Return the (x, y) coordinate for the center point of the cell that contains the specified text.  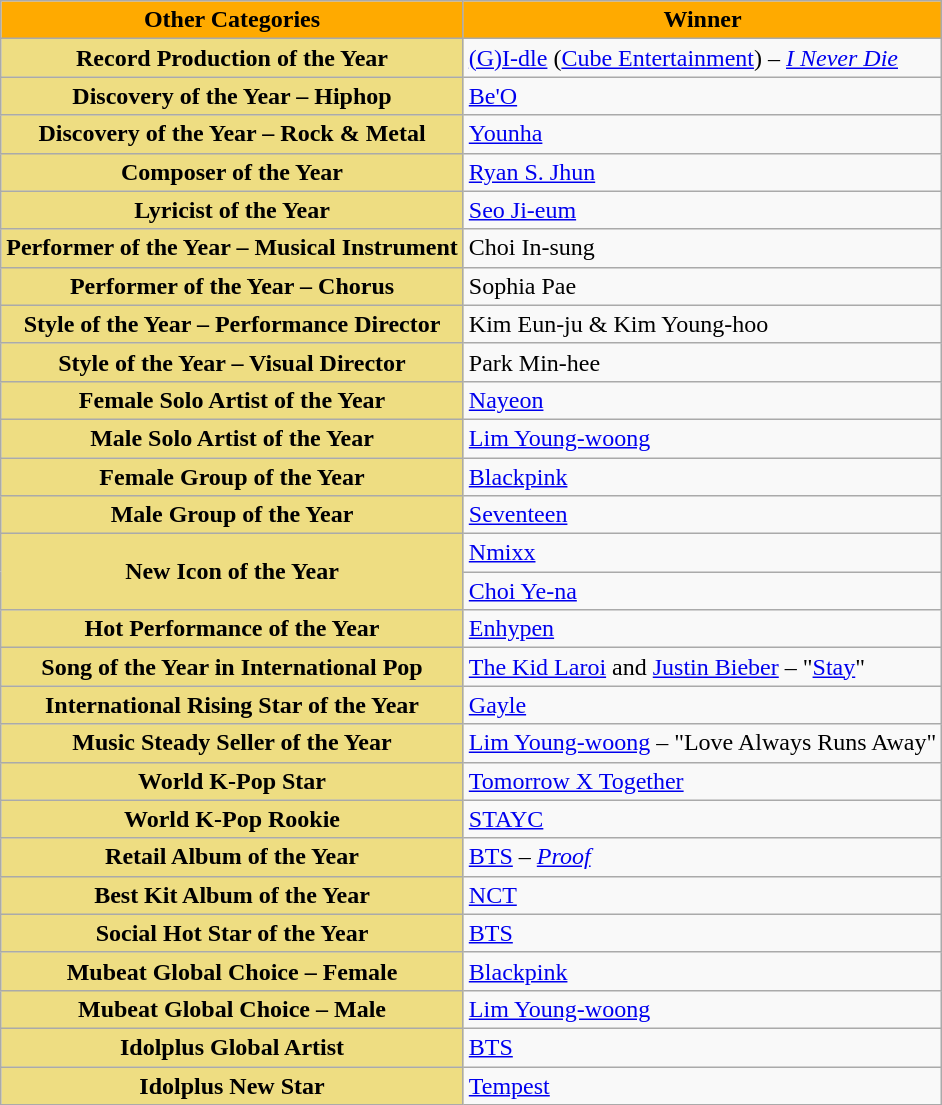
Record Production of the Year (232, 58)
Winner (702, 20)
Mubeat Global Choice – Male (232, 1009)
(G)I-dle (Cube Entertainment) – I Never Die (702, 58)
Sophia Pae (702, 286)
Lim Young-woong – "Love Always Runs Away" (702, 743)
Style of the Year – Performance Director (232, 324)
Choi Ye-na (702, 591)
Choi In-sung (702, 248)
Seo Ji-eum (702, 210)
Discovery of the Year – Hiphop (232, 96)
Ryan S. Jhun (702, 172)
Discovery of the Year – Rock & Metal (232, 134)
Best Kit Album of the Year (232, 895)
NCT (702, 895)
Idolplus New Star (232, 1085)
Park Min-hee (702, 362)
BTS – Proof (702, 857)
Music Steady Seller of the Year (232, 743)
The Kid Laroi and Justin Bieber – "Stay" (702, 667)
Retail Album of the Year (232, 857)
Younha (702, 134)
Nayeon (702, 400)
Other Categories (232, 20)
Lyricist of the Year (232, 210)
Mubeat Global Choice – Female (232, 971)
Be'O (702, 96)
Tempest (702, 1085)
Female Solo Artist of the Year (232, 400)
Female Group of the Year (232, 477)
STAYC (702, 819)
Nmixx (702, 553)
Male Solo Artist of the Year (232, 438)
Performer of the Year – Musical Instrument (232, 248)
Kim Eun-ju & Kim Young-hoo (702, 324)
Idolplus Global Artist (232, 1047)
Composer of the Year (232, 172)
New Icon of the Year (232, 572)
World K-Pop Rookie (232, 819)
Male Group of the Year (232, 515)
World K-Pop Star (232, 781)
Performer of the Year – Chorus (232, 286)
International Rising Star of the Year (232, 705)
Style of the Year – Visual Director (232, 362)
Song of the Year in International Pop (232, 667)
Tomorrow X Together (702, 781)
Seventeen (702, 515)
Gayle (702, 705)
Enhypen (702, 629)
Hot Performance of the Year (232, 629)
Social Hot Star of the Year (232, 933)
